Locate the cell with the specified text and output its (X, Y) center coordinate. 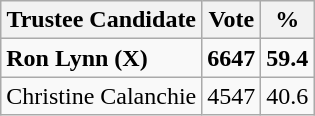
4547 (232, 96)
Vote (232, 20)
6647 (232, 58)
Christine Calanchie (102, 96)
59.4 (288, 58)
40.6 (288, 96)
Ron Lynn (X) (102, 58)
% (288, 20)
Trustee Candidate (102, 20)
